Return the (x, y) coordinate for the center point of the cell that contains the specified text.  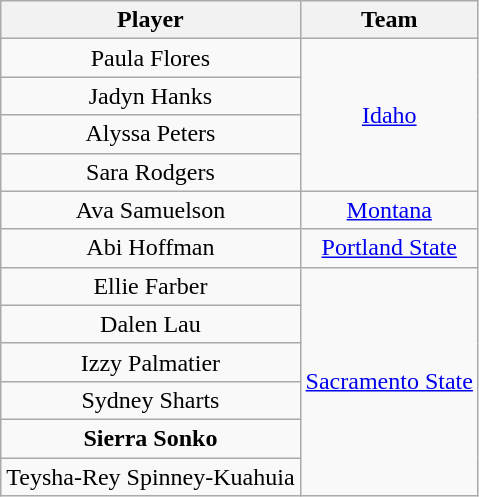
Teysha-Rey Spinney-Kuahuia (150, 477)
Abi Hoffman (150, 248)
Sydney Sharts (150, 400)
Alyssa Peters (150, 134)
Jadyn Hanks (150, 96)
Montana (389, 210)
Portland State (389, 248)
Sierra Sonko (150, 438)
Team (389, 20)
Dalen Lau (150, 324)
Sacramento State (389, 381)
Ava Samuelson (150, 210)
Player (150, 20)
Sara Rodgers (150, 172)
Paula Flores (150, 58)
Idaho (389, 115)
Ellie Farber (150, 286)
Izzy Palmatier (150, 362)
